Pinpoint the cell where the given text exists, returning its [X, Y] midpoint coordinate. 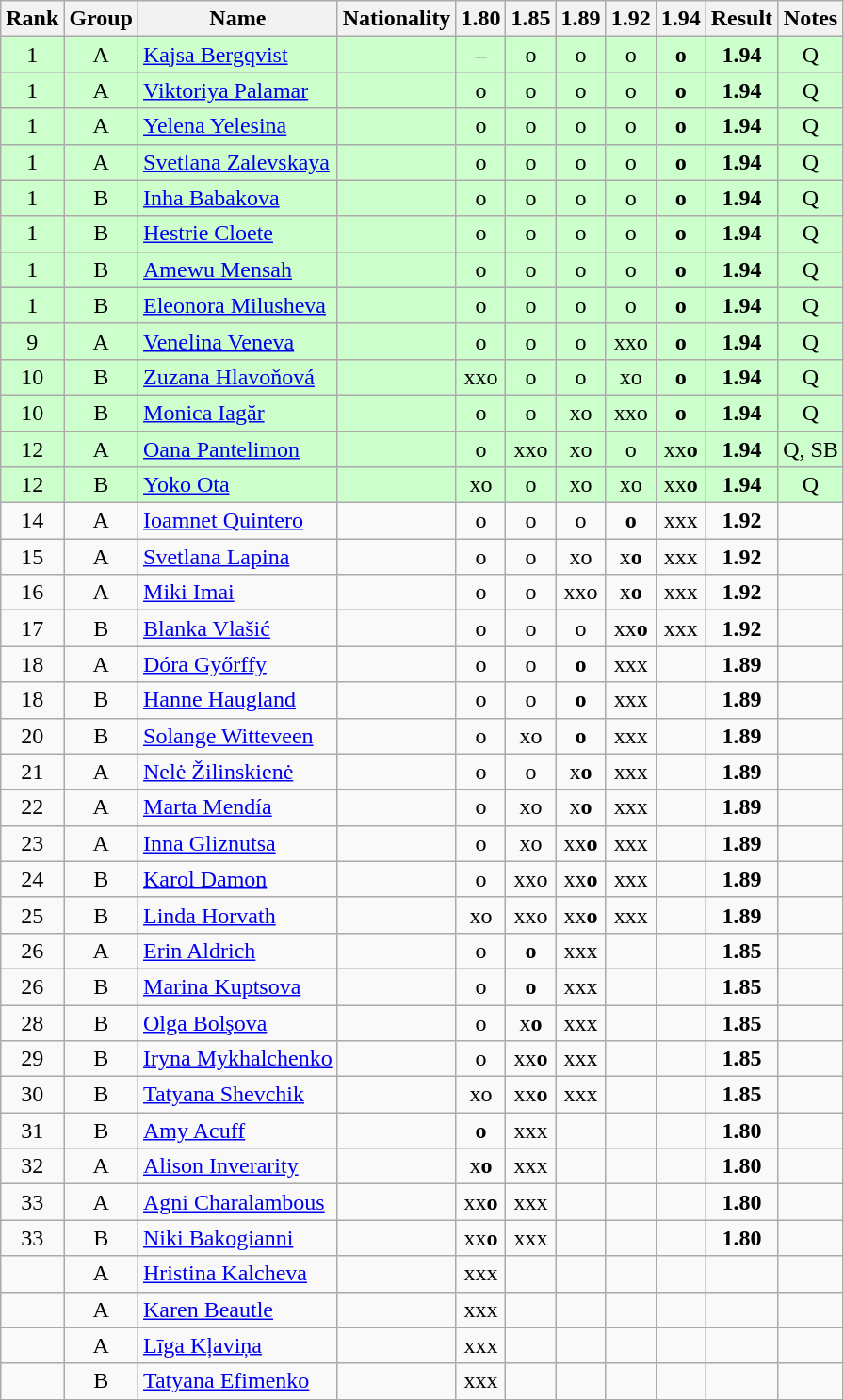
23 [32, 843]
Marta Mendía [238, 807]
Yelena Yelesina [238, 126]
32 [32, 1166]
Oana Pantelimon [238, 449]
Hanne Haugland [238, 700]
29 [32, 1059]
Kajsa Bergqvist [238, 55]
Rank [32, 19]
16 [32, 593]
20 [32, 736]
Nationality [397, 19]
Nelė Žilinskienė [238, 772]
30 [32, 1095]
15 [32, 557]
Inna Gliznutsa [238, 843]
Līga Kļaviņa [238, 1345]
Tatyana Shevchik [238, 1095]
Karol Damon [238, 879]
Notes [811, 19]
Yoko Ota [238, 485]
Group [102, 19]
17 [32, 628]
Tatyana Efimenko [238, 1381]
Inha Babakova [238, 198]
Viktoriya Palamar [238, 90]
Ioamnet Quintero [238, 521]
24 [32, 879]
Erin Aldrich [238, 951]
Iryna Mykhalchenko [238, 1059]
9 [32, 341]
Olga Bolşova [238, 1022]
Solange Witteveen [238, 736]
Svetlana Zalevskaya [238, 162]
Karen Beautle [238, 1310]
Name [238, 19]
Niki Bakogianni [238, 1238]
Result [741, 19]
Agni Charalambous [238, 1202]
Marina Kuptsova [238, 986]
Monica Iagăr [238, 413]
Hristina Kalcheva [238, 1274]
Svetlana Lapina [238, 557]
Linda Horvath [238, 915]
14 [32, 521]
Venelina Veneva [238, 341]
Q, SB [811, 449]
31 [32, 1131]
Eleonora Milusheva [238, 305]
Hestrie Cloete [238, 234]
25 [32, 915]
Dóra Győrffy [238, 664]
Amy Acuff [238, 1131]
Zuzana Hlavoňová [238, 377]
Blanka Vlašić [238, 628]
– [480, 55]
Alison Inverarity [238, 1166]
28 [32, 1022]
21 [32, 772]
22 [32, 807]
Miki Imai [238, 593]
Amewu Mensah [238, 269]
